Identify which cell holds the provided text, then report its [x, y] central coordinate. 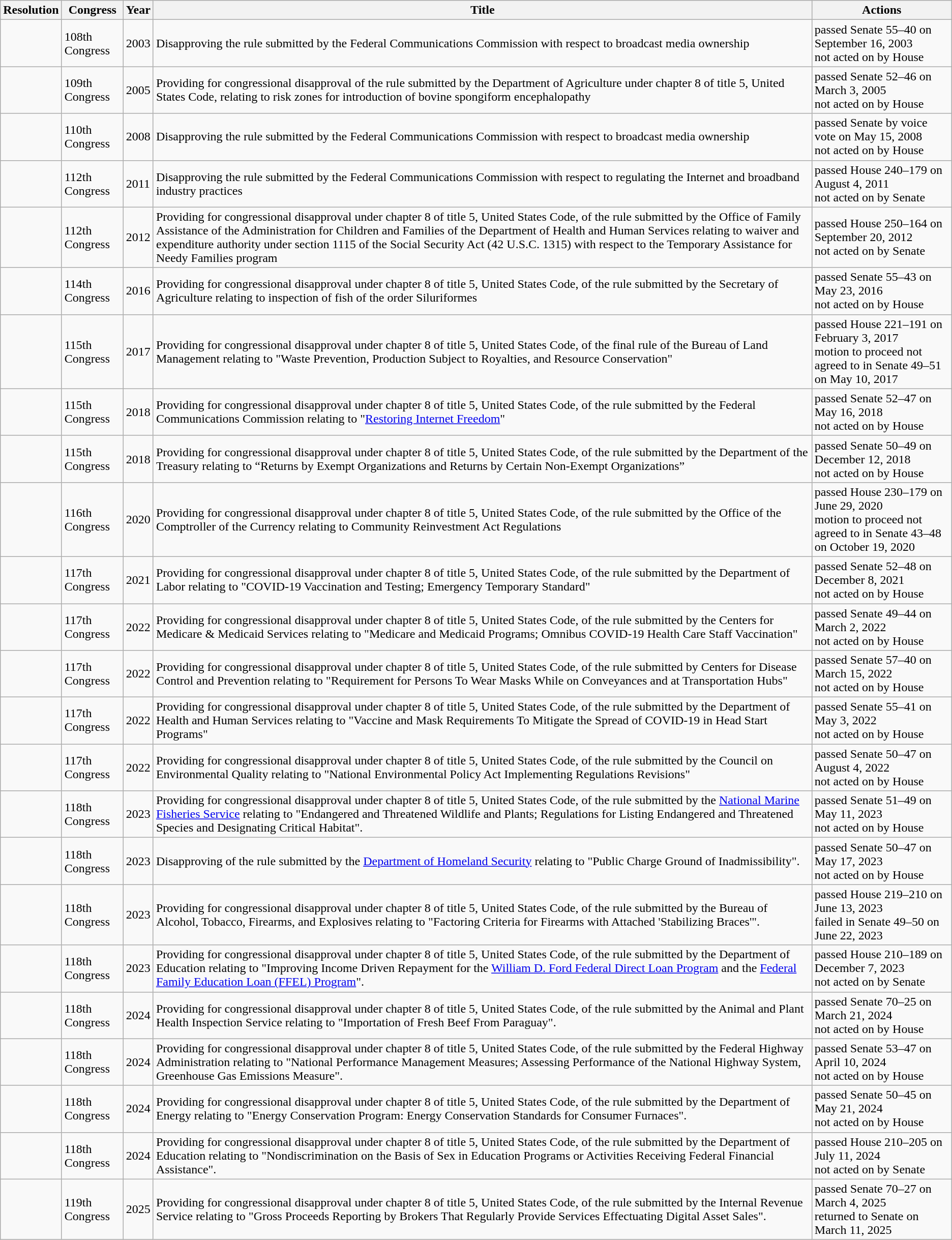
119th Congress [93, 1209]
Resolution [31, 10]
passed House 221–191 on February 3, 2017motion to proceed not agreed to in Senate 49–51 on May 10, 2017 [882, 351]
Title [482, 10]
passed House 240–179 on August 4, 2011not acted on by Senate [882, 184]
108th Congress [93, 43]
passed House 210–205 on July 11, 2024not acted on by Senate [882, 1156]
2025 [138, 1209]
passed Senate 70–27 on March 4, 2025returned to Senate on March 11, 2025 [882, 1209]
passed Senate 52–46 on March 3, 2005not acted on by House [882, 90]
2021 [138, 580]
2020 [138, 519]
109th Congress [93, 90]
Year [138, 10]
passed Senate by voice vote on May 15, 2008not acted on by House [882, 137]
passed Senate 51–49 on May 11, 2023not acted on by House [882, 814]
Congress [93, 10]
Disapproving the rule submitted by the Federal Communications Commission with respect to regulating the Internet and broadband industry practices [482, 184]
2017 [138, 351]
114th Congress [93, 291]
Disapproving of the rule submitted by the Department of Homeland Security relating to "Public Charge Ground of Inadmissibility". [482, 861]
2005 [138, 90]
116th Congress [93, 519]
2003 [138, 43]
Actions [882, 10]
passed Senate 55–40 on September 16, 2003not acted on by House [882, 43]
2012 [138, 237]
passed House 250–164 on September 20, 2012not acted on by Senate [882, 237]
2016 [138, 291]
passed Senate 50–45 on May 21, 2024not acted on by House [882, 1109]
passed Senate 52–48 on December 8, 2021not acted on by House [882, 580]
2011 [138, 184]
2008 [138, 137]
passed Senate 49–44 on March 2, 2022not acted on by House [882, 627]
passed House 210–189 on December 7, 2023not acted on by Senate [882, 968]
110th Congress [93, 137]
passed Senate 55–43 on May 23, 2016not acted on by House [882, 291]
passed House 219–210 on June 13, 2023failed in Senate 49–50 on June 22, 2023 [882, 914]
passed Senate 55–41 on May 3, 2022not acted on by House [882, 721]
passed Senate 50–49 on December 12, 2018not acted on by House [882, 459]
passed Senate 57–40 on March 15, 2022not acted on by House [882, 674]
passed Senate 52–47 on May 16, 2018not acted on by House [882, 412]
passed Senate 50–47 on August 4, 2022not acted on by House [882, 767]
passed Senate 53–47 on April 10, 2024not acted on by House [882, 1062]
passed House 230–179 on June 29, 2020motion to proceed not agreed to in Senate 43–48 on October 19, 2020 [882, 519]
passed Senate 50–47 on May 17, 2023not acted on by House [882, 861]
passed Senate 70–25 on March 21, 2024not acted on by House [882, 1015]
